Scan for the cell matching the given text and deliver its [x, y] coordinate at center. 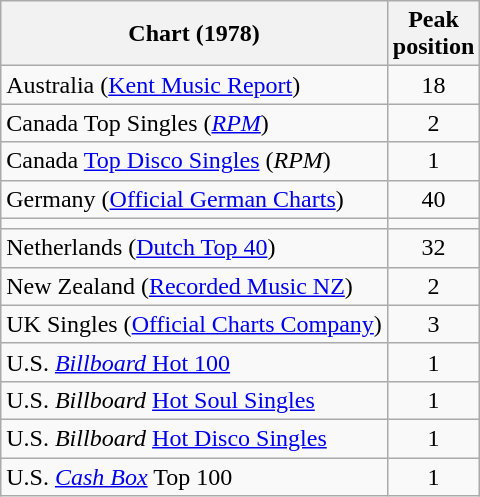
Canada Top Disco Singles (RPM) [194, 161]
U.S. Billboard Hot 100 [194, 362]
U.S. Cash Box Top 100 [194, 477]
32 [433, 248]
New Zealand (Recorded Music NZ) [194, 286]
Australia (Kent Music Report) [194, 85]
Netherlands (Dutch Top 40) [194, 248]
U.S. Billboard Hot Disco Singles [194, 438]
U.S. Billboard Hot Soul Singles [194, 400]
Canada Top Singles (RPM) [194, 123]
18 [433, 85]
3 [433, 324]
Chart (1978) [194, 34]
UK Singles (Official Charts Company) [194, 324]
Germany (Official German Charts) [194, 199]
Peakposition [433, 34]
40 [433, 199]
